Extract the [X, Y] coordinate from the center of the cell holding the provided text.  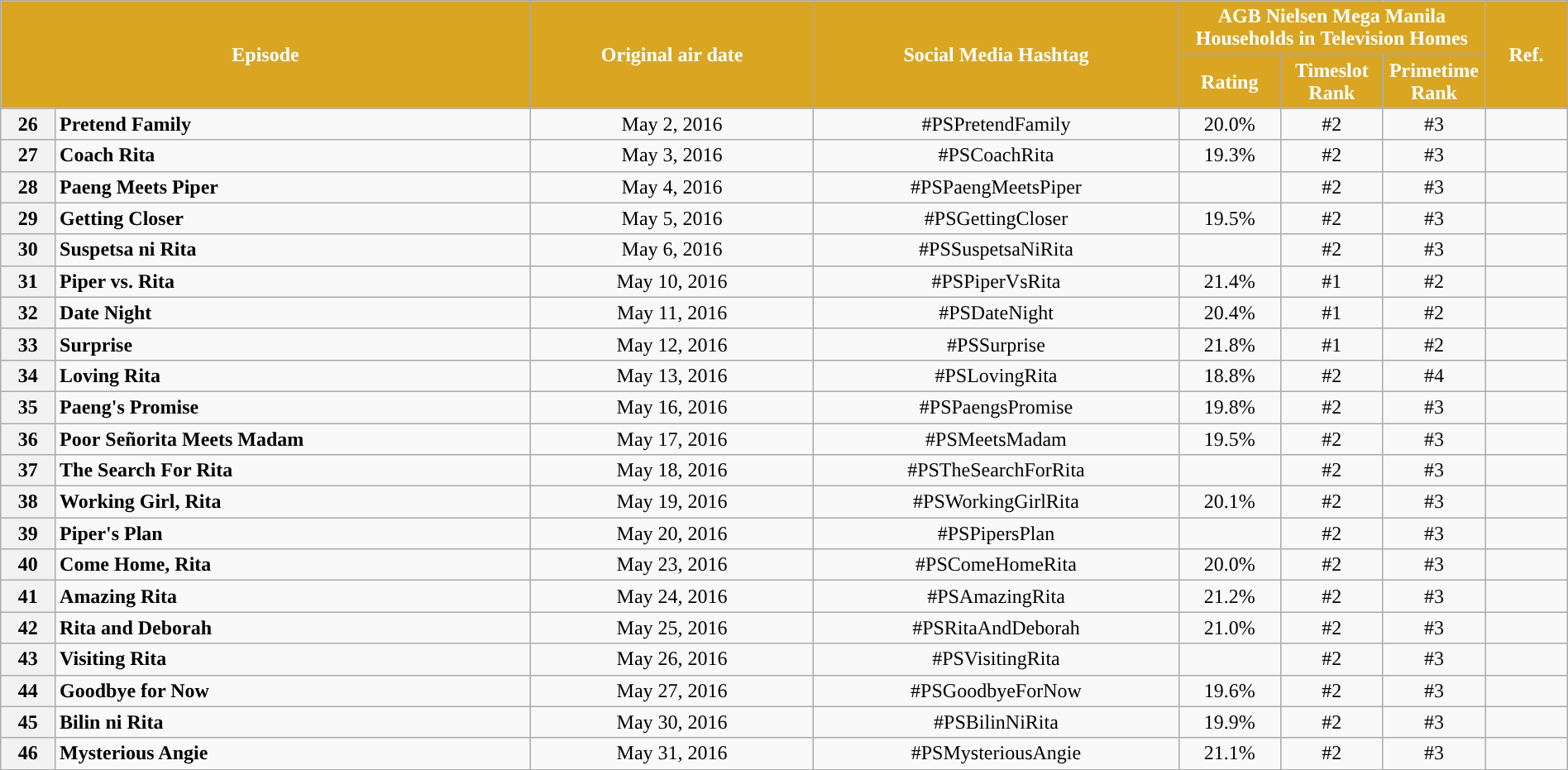
#PSGoodbyeForNow [996, 691]
#PSCoachRita [996, 155]
#PSTheSearchForRita [996, 471]
27 [28, 155]
May 13, 2016 [672, 375]
Goodbye for Now [293, 691]
19.6% [1230, 691]
May 11, 2016 [672, 313]
May 12, 2016 [672, 344]
May 3, 2016 [672, 155]
May 26, 2016 [672, 659]
#PSPaengMeetsPiper [996, 187]
20.1% [1230, 502]
May 2, 2016 [672, 124]
#4 [1434, 375]
Come Home, Rita [293, 565]
May 27, 2016 [672, 691]
37 [28, 471]
#PSAmazingRita [996, 596]
Rita and Deborah [293, 628]
26 [28, 124]
Ref. [1527, 55]
Social Media Hashtag [996, 55]
Poor Señorita Meets Madam [293, 439]
The Search For Rita [293, 471]
#PSLovingRita [996, 375]
May 20, 2016 [672, 533]
18.8% [1230, 375]
Piper's Plan [293, 533]
#PSMeetsMadam [996, 439]
31 [28, 281]
19.8% [1230, 407]
#PSMysteriousAngie [996, 753]
Suspetsa ni Rita [293, 250]
#PSSuspetsaNiRita [996, 250]
36 [28, 439]
#PSRitaAndDeborah [996, 628]
#PSComeHomeRita [996, 565]
40 [28, 565]
Original air date [672, 55]
43 [28, 659]
#PSPretendFamily [996, 124]
21.4% [1230, 281]
19.9% [1230, 722]
38 [28, 502]
21.0% [1230, 628]
20.4% [1230, 313]
Episode [266, 55]
Loving Rita [293, 375]
#PSSurprise [996, 344]
May 30, 2016 [672, 722]
28 [28, 187]
Pretend Family [293, 124]
May 25, 2016 [672, 628]
May 16, 2016 [672, 407]
May 19, 2016 [672, 502]
Surprise [293, 344]
Piper vs. Rita [293, 281]
May 24, 2016 [672, 596]
#PSWorkingGirlRita [996, 502]
May 17, 2016 [672, 439]
42 [28, 628]
May 5, 2016 [672, 218]
Working Girl, Rita [293, 502]
Getting Closer [293, 218]
#PSVisitingRita [996, 659]
Bilin ni Rita [293, 722]
AGB Nielsen Mega Manila Households in Television Homes [1331, 28]
Coach Rita [293, 155]
#PSBilinNiRita [996, 722]
Timeslot Rank [1332, 81]
35 [28, 407]
#PSGettingCloser [996, 218]
May 10, 2016 [672, 281]
44 [28, 691]
19.3% [1230, 155]
May 6, 2016 [672, 250]
41 [28, 596]
21.2% [1230, 596]
21.8% [1230, 344]
Primetime Rank [1434, 81]
May 31, 2016 [672, 753]
Paeng's Promise [293, 407]
#PSPiperVsRita [996, 281]
Date Night [293, 313]
21.1% [1230, 753]
May 4, 2016 [672, 187]
Mysterious Angie [293, 753]
Amazing Rita [293, 596]
46 [28, 753]
May 23, 2016 [672, 565]
#PSPaengsPromise [996, 407]
#PSPipersPlan [996, 533]
Visiting Rita [293, 659]
39 [28, 533]
Paeng Meets Piper [293, 187]
#PSDateNight [996, 313]
Rating [1230, 81]
34 [28, 375]
33 [28, 344]
May 18, 2016 [672, 471]
45 [28, 722]
32 [28, 313]
29 [28, 218]
30 [28, 250]
